Search for the cell housing the specified text and yield its [X, Y] center coordinate. 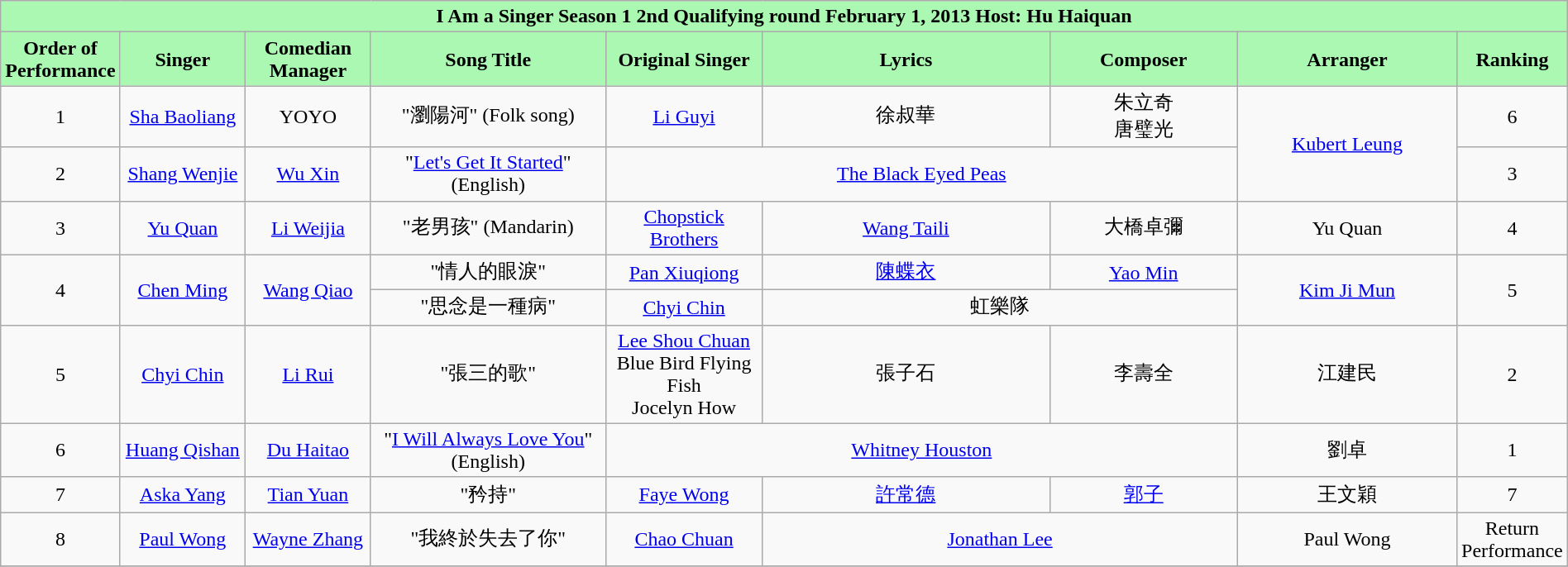
Aska Yang [183, 494]
徐叔華 [906, 117]
Du Haitao [308, 450]
"老男孩" (Mandarin) [488, 228]
虹樂隊 [1001, 307]
大橋卓彌 [1143, 228]
Tian Yuan [308, 494]
江建民 [1346, 374]
"我終於失去了你" [488, 539]
陳蝶衣 [906, 273]
"張三的歌" [488, 374]
Chao Chuan [683, 539]
YOYO [308, 117]
Wang Taili [906, 228]
張子石 [906, 374]
Comedian Manager [308, 60]
Pan Xiuqiong [683, 273]
Shang Wenjie [183, 174]
Ranking [1513, 60]
Song Title [488, 60]
Whitney Houston [921, 450]
Arranger [1346, 60]
Composer [1143, 60]
王文穎 [1346, 494]
李壽全 [1143, 374]
Wayne Zhang [308, 539]
"瀏陽河" (Folk song) [488, 117]
Return Performance [1513, 539]
"情人的眼淚" [488, 273]
Original Singer [683, 60]
Lee Shou ChuanBlue Bird Flying FishJocelyn How [683, 374]
Jonathan Lee [1001, 539]
Sha Baoliang [183, 117]
Li Weijia [308, 228]
Lyrics [906, 60]
許常德 [906, 494]
Order of Performance [60, 60]
朱立奇唐璧光 [1143, 117]
Chopstick Brothers [683, 228]
"思念是一種病" [488, 307]
I Am a Singer Season 1 2nd Qualifying round February 1, 2013 Host: Hu Haiquan [784, 17]
Wang Qiao [308, 289]
Li Guyi [683, 117]
郭子 [1143, 494]
Wu Xin [308, 174]
Faye Wong [683, 494]
Yao Min [1143, 273]
Kim Ji Mun [1346, 289]
"矜持" [488, 494]
Chen Ming [183, 289]
Kubert Leung [1346, 144]
The Black Eyed Peas [921, 174]
8 [60, 539]
"I Will Always Love You" (English) [488, 450]
Huang Qishan [183, 450]
Li Rui [308, 374]
"Let's Get It Started" (English) [488, 174]
劉卓 [1346, 450]
Singer [183, 60]
